Locate the cell with the specified text and output its [X, Y] center coordinate. 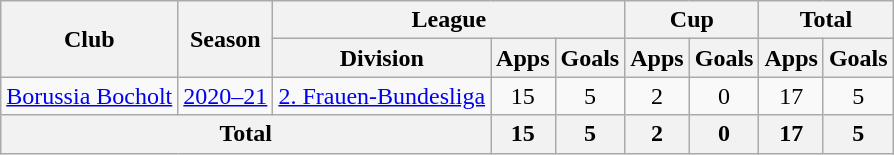
Division [382, 58]
Borussia Bocholt [90, 96]
Cup [692, 20]
Season [226, 39]
2. Frauen-Bundesliga [382, 96]
League [449, 20]
Club [90, 39]
2020–21 [226, 96]
